Search for the cell housing the specified text and yield its (x, y) center coordinate. 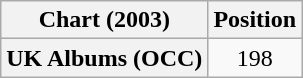
Chart (2003) (104, 20)
198 (255, 58)
UK Albums (OCC) (104, 58)
Position (255, 20)
